Extract the (X, Y) coordinate from the center of the cell holding the provided text.  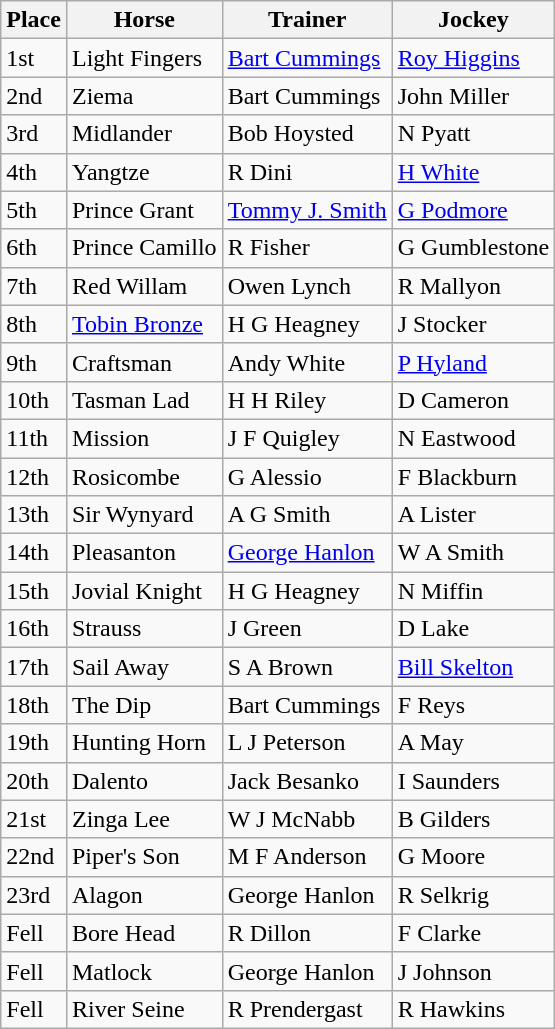
Bore Head (144, 933)
B Gilders (473, 819)
22nd (34, 857)
Trainer (307, 20)
Jockey (473, 20)
Alagon (144, 895)
Zinga Lee (144, 819)
23rd (34, 895)
19th (34, 743)
Sail Away (144, 667)
2nd (34, 96)
6th (34, 248)
Pleasanton (144, 553)
R Prendergast (307, 1009)
Dalento (144, 781)
A Lister (473, 515)
G Moore (473, 857)
Prince Camillo (144, 248)
N Miffin (473, 591)
F Reys (473, 705)
J Johnson (473, 971)
W J McNabb (307, 819)
17th (34, 667)
Yangtze (144, 172)
10th (34, 400)
P Hyland (473, 362)
G Podmore (473, 210)
R Hawkins (473, 1009)
J F Quigley (307, 438)
J Stocker (473, 324)
I Saunders (473, 781)
Prince Grant (144, 210)
15th (34, 591)
1st (34, 58)
11th (34, 438)
Midlander (144, 134)
F Clarke (473, 933)
G Gumblestone (473, 248)
L J Peterson (307, 743)
R Dillon (307, 933)
River Seine (144, 1009)
14th (34, 553)
Piper's Son (144, 857)
Jovial Knight (144, 591)
Bill Skelton (473, 667)
Matlock (144, 971)
N Pyatt (473, 134)
4th (34, 172)
Jack Besanko (307, 781)
Owen Lynch (307, 286)
7th (34, 286)
Tasman Lad (144, 400)
John Miller (473, 96)
N Eastwood (473, 438)
H White (473, 172)
D Lake (473, 629)
16th (34, 629)
8th (34, 324)
Sir Wynyard (144, 515)
Craftsman (144, 362)
20th (34, 781)
Bob Hoysted (307, 134)
A G Smith (307, 515)
Strauss (144, 629)
M F Anderson (307, 857)
R Fisher (307, 248)
R Mallyon (473, 286)
W A Smith (473, 553)
18th (34, 705)
R Selkrig (473, 895)
Hunting Horn (144, 743)
Place (34, 20)
Roy Higgins (473, 58)
H H Riley (307, 400)
Andy White (307, 362)
Red Willam (144, 286)
D Cameron (473, 400)
21st (34, 819)
S A Brown (307, 667)
13th (34, 515)
The Dip (144, 705)
12th (34, 477)
Mission (144, 438)
Tobin Bronze (144, 324)
Light Fingers (144, 58)
Rosicombe (144, 477)
Ziema (144, 96)
Horse (144, 20)
R Dini (307, 172)
5th (34, 210)
G Alessio (307, 477)
3rd (34, 134)
F Blackburn (473, 477)
J Green (307, 629)
9th (34, 362)
A May (473, 743)
Tommy J. Smith (307, 210)
